Return [X, Y] of the center of cell containing provided text 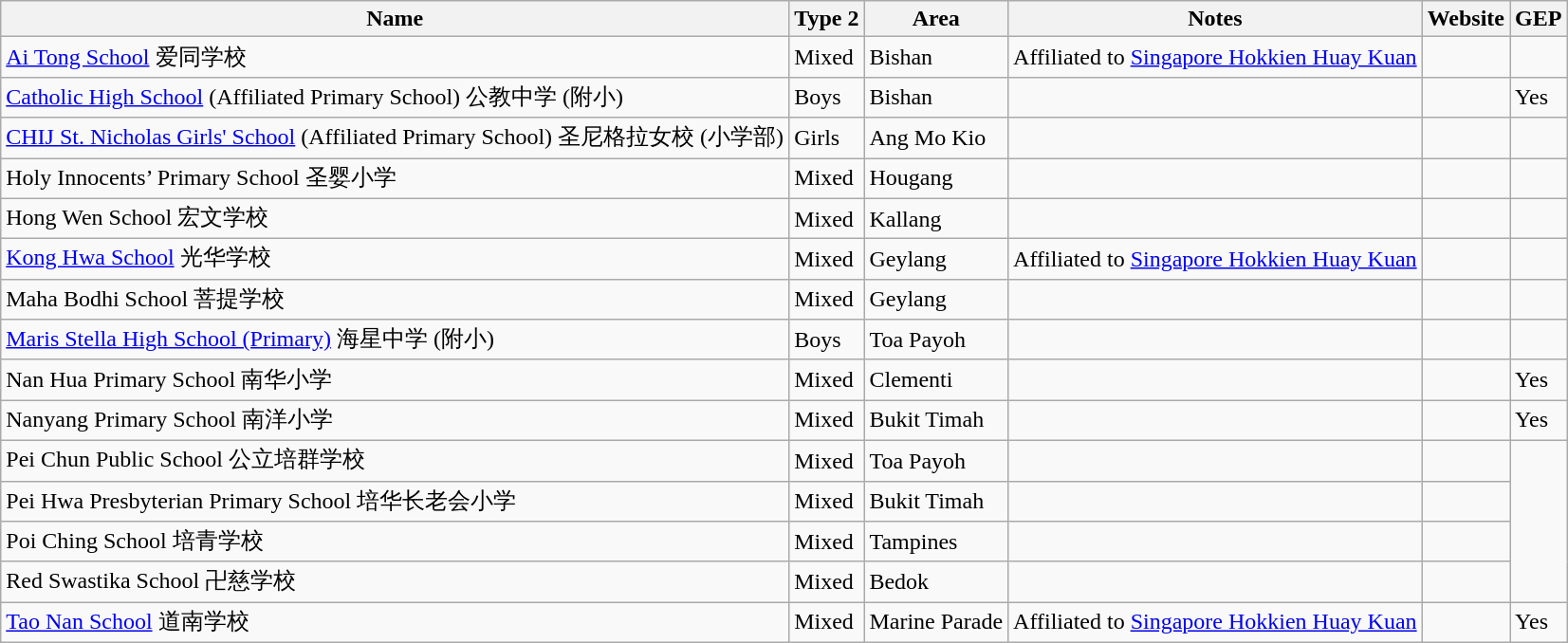
Catholic High School (Affiliated Primary School) 公教中学 (附小) [395, 97]
Ang Mo Kio [936, 138]
Tao Nan School 道南学校 [395, 622]
Kong Hwa School 光华学校 [395, 260]
Nan Hua Primary School 南华小学 [395, 379]
Marine Parade [936, 622]
Type 2 [827, 19]
Kallang [936, 218]
Hong Wen School 宏文学校 [395, 218]
Red Swastika School 卍慈学校 [395, 582]
Maha Bodhi School 菩提学校 [395, 300]
Holy Innocents’ Primary School 圣婴小学 [395, 178]
Bedok [936, 582]
Poi Ching School 培青学校 [395, 542]
Clementi [936, 379]
CHIJ St. Nicholas Girls' School (Affiliated Primary School) 圣尼格拉女校 (小学部) [395, 138]
Maris Stella High School (Primary) 海星中学 (附小) [395, 340]
Ai Tong School 爱同学校 [395, 57]
Notes [1216, 19]
Tampines [936, 542]
Pei Hwa Presbyterian Primary School 培华长老会小学 [395, 501]
Girls [827, 138]
Name [395, 19]
Pei Chun Public School 公立培群学校 [395, 461]
Hougang [936, 178]
Website [1466, 19]
Nanyang Primary School 南洋小学 [395, 421]
Area [936, 19]
GEP [1539, 19]
